For the text-containing cell, return its midpoint in (x, y) coordinate format. 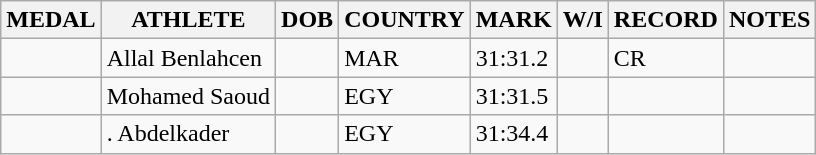
Mohamed Saoud (188, 96)
W/I (582, 20)
MAR (405, 58)
ATHLETE (188, 20)
Allal Benlahcen (188, 58)
31:31.5 (514, 96)
COUNTRY (405, 20)
. Abdelkader (188, 134)
RECORD (666, 20)
31:34.4 (514, 134)
31:31.2 (514, 58)
MARK (514, 20)
CR (666, 58)
MEDAL (51, 20)
NOTES (769, 20)
DOB (308, 20)
